Pinpoint the cell where the given text exists, returning its [X, Y] midpoint coordinate. 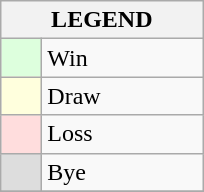
Bye [122, 172]
Loss [122, 134]
LEGEND [102, 20]
Win [122, 58]
Draw [122, 96]
